Detect which cell encompasses the target text, then output its (X, Y) center coordinate. 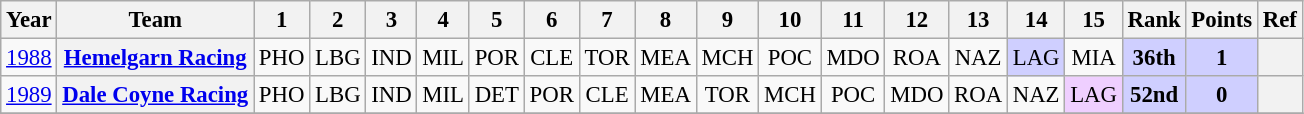
14 (1036, 20)
Dale Coyne Racing (156, 95)
1989 (29, 95)
11 (853, 20)
10 (790, 20)
3 (392, 20)
36th (1154, 58)
7 (607, 20)
DET (496, 95)
MIA (1094, 58)
13 (978, 20)
Rank (1154, 20)
Points (1222, 20)
Team (156, 20)
1988 (29, 58)
8 (666, 20)
52nd (1154, 95)
12 (917, 20)
4 (443, 20)
2 (338, 20)
Hemelgarn Racing (156, 58)
Year (29, 20)
5 (496, 20)
0 (1222, 95)
9 (728, 20)
Ref (1280, 20)
15 (1094, 20)
6 (552, 20)
